Provide the (X, Y) coordinate of the cell's center where the given text is located.  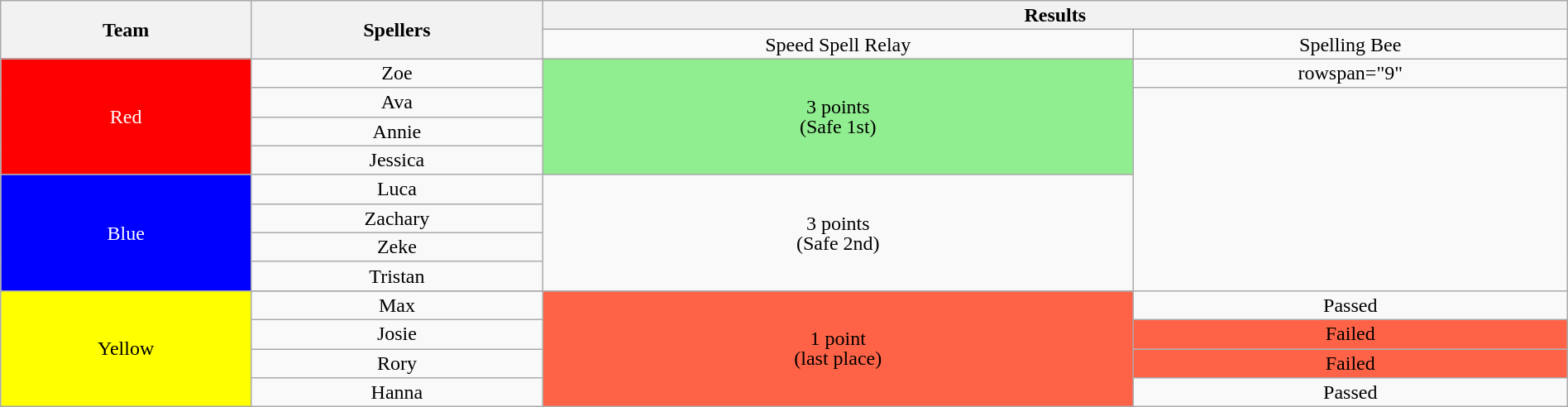
Team (126, 30)
Luca (397, 189)
Josie (397, 334)
Zeke (397, 247)
3 points(Safe 2nd) (838, 232)
Annie (397, 131)
Speed Spell Relay (838, 45)
Hanna (397, 392)
Jessica (397, 160)
Ava (397, 103)
Zoe (397, 73)
Yellow (126, 348)
3 points(Safe 1st) (838, 117)
Results (1055, 15)
Rory (397, 364)
Zachary (397, 218)
Spelling Bee (1350, 45)
Max (397, 304)
rowspan="9" (1350, 73)
Spellers (397, 30)
Red (126, 117)
Blue (126, 232)
1 point(last place) (838, 348)
Tristan (397, 276)
